Locate the cell with the specified text and output its [x, y] center coordinate. 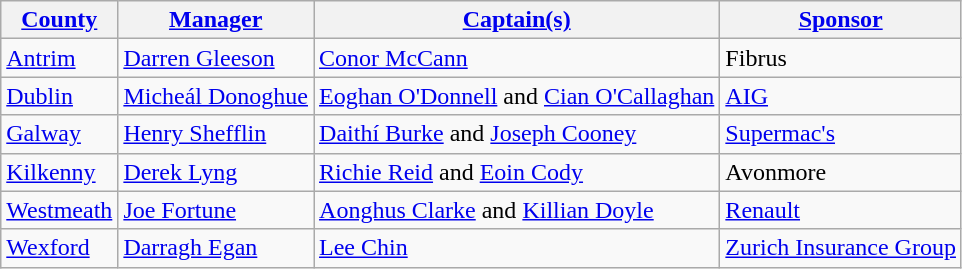
Micheál Donoghue [216, 96]
Dublin [60, 96]
Joe Fortune [216, 210]
Westmeath [60, 210]
AIG [841, 96]
Supermac's [841, 134]
Renault [841, 210]
Avonmore [841, 172]
Conor McCann [517, 58]
Eoghan O'Donnell and Cian O'Callaghan [517, 96]
Aonghus Clarke and Killian Doyle [517, 210]
Captain(s) [517, 20]
Fibrus [841, 58]
Wexford [60, 248]
Darren Gleeson [216, 58]
Daithí Burke and Joseph Cooney [517, 134]
Galway [60, 134]
Derek Lyng [216, 172]
Zurich Insurance Group [841, 248]
Antrim [60, 58]
County [60, 20]
Lee Chin [517, 248]
Manager [216, 20]
Kilkenny [60, 172]
Darragh Egan [216, 248]
Sponsor [841, 20]
Richie Reid and Eoin Cody [517, 172]
Henry Shefflin [216, 134]
